For the text-containing cell, return its midpoint in (X, Y) coordinate format. 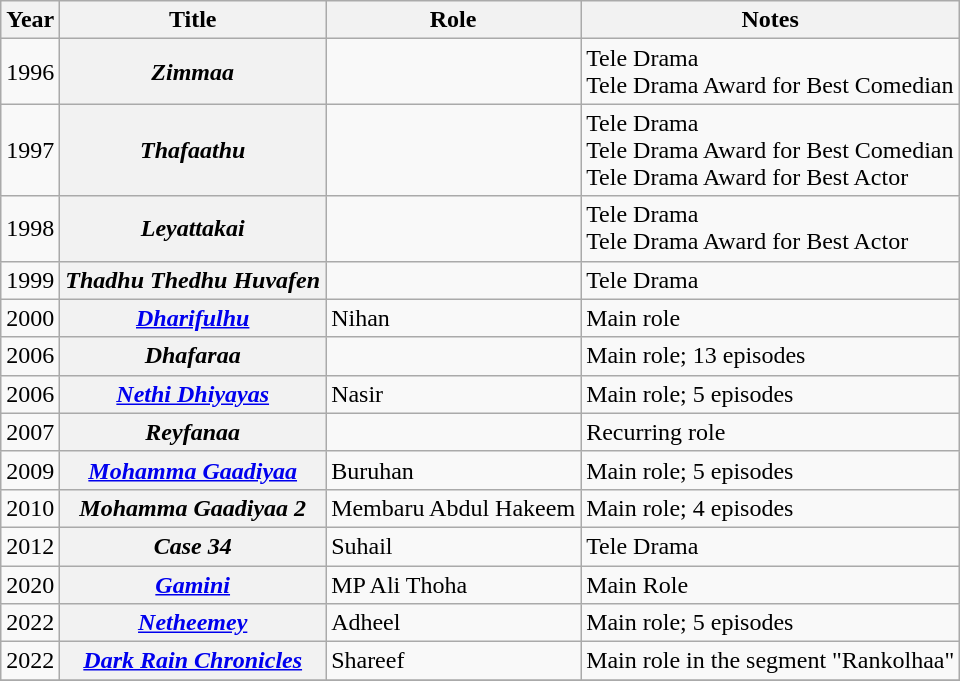
Notes (770, 20)
2007 (30, 432)
Main Role (770, 585)
Dark Rain Chronicles (193, 661)
2020 (30, 585)
Gamini (193, 585)
Reyfanaa (193, 432)
Main role; 4 episodes (770, 508)
1998 (30, 228)
Title (193, 20)
Leyattakai (193, 228)
Tele DramaTele Drama Award for Best ComedianTele Drama Award for Best Actor (770, 150)
Mohamma Gaadiyaa 2 (193, 508)
Dhafaraa (193, 356)
2012 (30, 546)
Role (454, 20)
Thadhu Thedhu Huvafen (193, 280)
Adheel (454, 623)
2009 (30, 470)
Main role in the segment "Rankolhaa" (770, 661)
Thafaathu (193, 150)
Main role; 13 episodes (770, 356)
Dharifulhu (193, 318)
Shareef (454, 661)
Tele DramaTele Drama Award for Best Actor (770, 228)
MP Ali Thoha (454, 585)
Recurring role (770, 432)
Buruhan (454, 470)
Mohamma Gaadiyaa (193, 470)
1999 (30, 280)
Netheemey (193, 623)
Membaru Abdul Hakeem (454, 508)
Nihan (454, 318)
Suhail (454, 546)
1996 (30, 72)
Nethi Dhiyayas (193, 394)
Nasir (454, 394)
2000 (30, 318)
1997 (30, 150)
Tele DramaTele Drama Award for Best Comedian (770, 72)
2010 (30, 508)
Case 34 (193, 546)
Main role (770, 318)
Zimmaa (193, 72)
Year (30, 20)
